Return (x, y) of the center of cell containing provided text 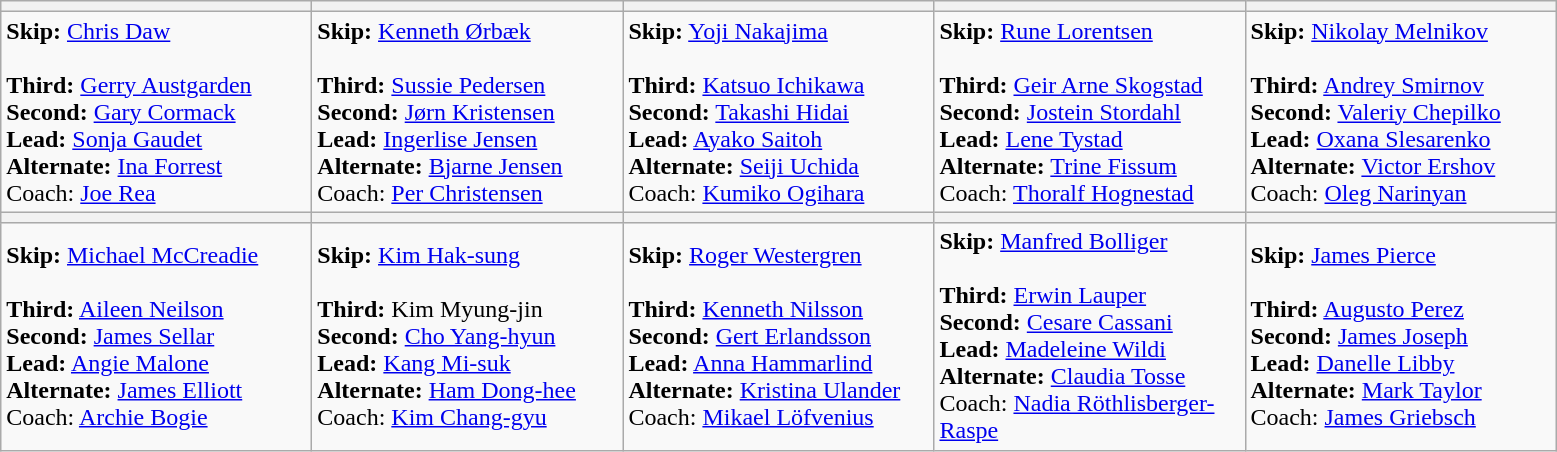
Skip: Manfred BolligerThird: Erwin Lauper Second: Cesare Cassani Lead: Madeleine Wildi Alternate: Claudia Tosse Coach: Nadia Röthlisberger-Raspe (1090, 336)
Skip: James PierceThird: Augusto Perez Second: James Joseph Lead: Danelle Libby Alternate: Mark Taylor Coach: James Griebsch (1400, 336)
Skip: Michael McCreadieThird: Aileen Neilson Second: James Sellar Lead: Angie Malone Alternate: James Elliott Coach: Archie Bogie (156, 336)
Skip: Roger WestergrenThird: Kenneth Nilsson Second: Gert Erlandsson Lead: Anna Hammarlind Alternate: Kristina Ulander Coach: Mikael Löfvenius (778, 336)
Skip: Nikolay MelnikovThird: Andrey Smirnov Second: Valeriy Chepilko Lead: Oxana Slesarenko Alternate: Victor Ershov Coach: Oleg Narinyan (1400, 112)
Skip: Chris DawThird: Gerry Austgarden Second: Gary Cormack Lead: Sonja Gaudet Alternate: Ina Forrest Coach: Joe Rea (156, 112)
Skip: Kenneth ØrbækThird: Sussie Pedersen Second: Jørn Kristensen Lead: Ingerlise Jensen Alternate: Bjarne Jensen Coach: Per Christensen (468, 112)
Skip: Rune LorentsenThird: Geir Arne Skogstad Second: Jostein Stordahl Lead: Lene Tystad Alternate: Trine Fissum Coach: Thoralf Hognestad (1090, 112)
Skip: Kim Hak-sungThird: Kim Myung-jin Second: Cho Yang-hyun Lead: Kang Mi-suk Alternate: Ham Dong-hee Coach: Kim Chang-gyu (468, 336)
Skip: Yoji NakajimaThird: Katsuo Ichikawa Second: Takashi Hidai Lead: Ayako Saitoh Alternate: Seiji Uchida Coach: Kumiko Ogihara (778, 112)
